Determine the [X, Y] coordinate at the center of the cell enclosing the given text.  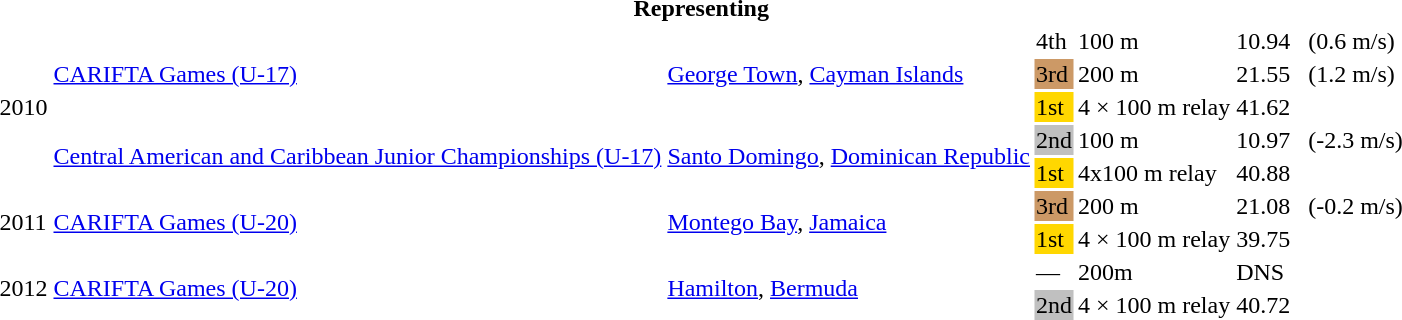
Santo Domingo, Dominican Republic [849, 156]
200m [1154, 272]
Hamilton, Bermuda [849, 288]
CARIFTA Games (U-17) [358, 74]
Montego Bay, Jamaica [849, 222]
George Town, Cayman Islands [849, 74]
— [1054, 272]
4x100 m relay [1154, 173]
Central American and Caribbean Junior Championships (U-17) [358, 156]
4th [1054, 41]
